Detect which cell encompasses the target text, then output its (X, Y) center coordinate. 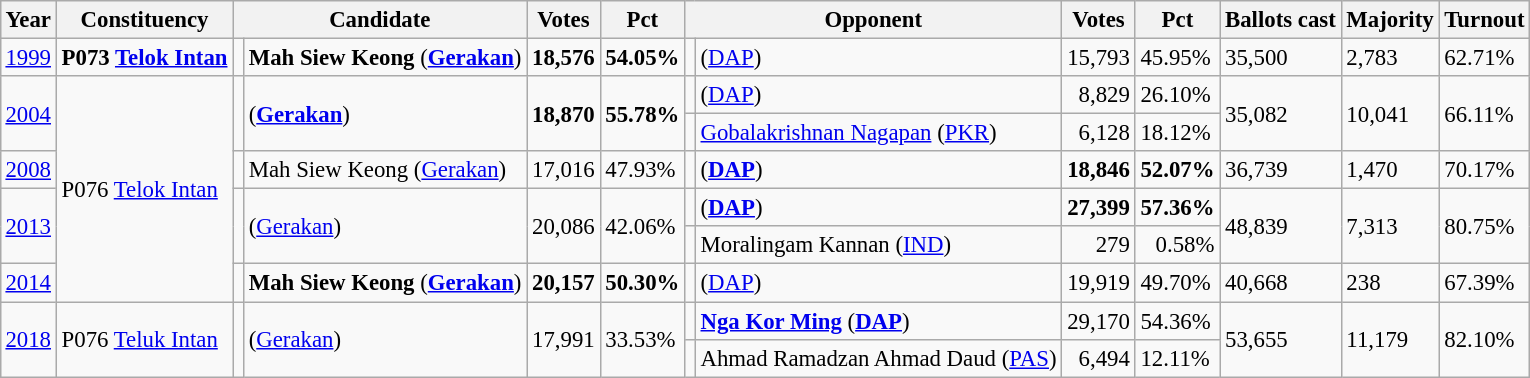
55.78% (642, 114)
Ballots cast (1280, 20)
50.30% (642, 283)
33.53% (642, 340)
67.39% (1484, 283)
P073 Telok Intan (144, 57)
17,016 (564, 170)
18,576 (564, 57)
20,157 (564, 283)
47.93% (642, 170)
1,470 (1390, 170)
Nga Kor Ming (DAP) (878, 321)
18,870 (564, 114)
1999 (28, 57)
36,739 (1280, 170)
Candidate (380, 20)
238 (1390, 283)
54.05% (642, 57)
26.10% (1178, 95)
19,919 (1098, 283)
40,668 (1280, 283)
20,086 (564, 226)
2014 (28, 283)
279 (1098, 245)
57.36% (1178, 208)
P076 Telok Intan (144, 189)
2013 (28, 226)
8,829 (1098, 95)
42.06% (642, 226)
P076 Teluk Intan (144, 340)
35,082 (1280, 114)
53,655 (1280, 340)
45.95% (1178, 57)
17,991 (564, 340)
Gobalakrishnan Nagapan (PKR) (878, 133)
27,399 (1098, 208)
Turnout (1484, 20)
Moralingam Kannan (IND) (878, 245)
80.75% (1484, 226)
54.36% (1178, 321)
Constituency (144, 20)
Majority (1390, 20)
12.11% (1178, 358)
0.58% (1178, 245)
Ahmad Ramadzan Ahmad Daud (PAS) (878, 358)
15,793 (1098, 57)
29,170 (1098, 321)
49.70% (1178, 283)
48,839 (1280, 226)
82.10% (1484, 340)
6,494 (1098, 358)
18.12% (1178, 133)
6,128 (1098, 133)
2004 (28, 114)
70.17% (1484, 170)
35,500 (1280, 57)
Year (28, 20)
52.07% (1178, 170)
18,846 (1098, 170)
66.11% (1484, 114)
11,179 (1390, 340)
62.71% (1484, 57)
7,313 (1390, 226)
2018 (28, 340)
2,783 (1390, 57)
Opponent (874, 20)
10,041 (1390, 114)
2008 (28, 170)
